Output the [x, y] coordinate of the center of the cell containing the given text.  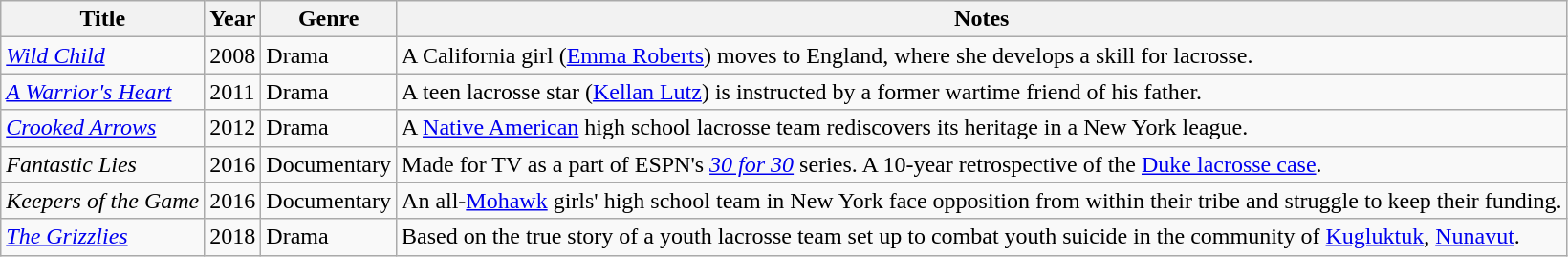
A California girl (Emma Roberts) moves to England, where she develops a skill for lacrosse. [983, 55]
2008 [233, 55]
Wild Child [103, 55]
Crooked Arrows [103, 128]
Title [103, 19]
Fantastic Lies [103, 164]
A teen lacrosse star (Kellan Lutz) is instructed by a former wartime friend of his father. [983, 92]
Genre [329, 19]
Keepers of the Game [103, 201]
2011 [233, 92]
A Warrior's Heart [103, 92]
Based on the true story of a youth lacrosse team set up to combat youth suicide in the community of Kugluktuk, Nunavut. [983, 237]
A Native American high school lacrosse team rediscovers its heritage in a New York league. [983, 128]
Notes [983, 19]
2018 [233, 237]
Year [233, 19]
Made for TV as a part of ESPN's 30 for 30 series. A 10-year retrospective of the Duke lacrosse case. [983, 164]
2012 [233, 128]
The Grizzlies [103, 237]
An all-Mohawk girls' high school team in New York face opposition from within their tribe and struggle to keep their funding. [983, 201]
